Capture the cell that displays the provided text and extract its (X, Y) central coordinate. 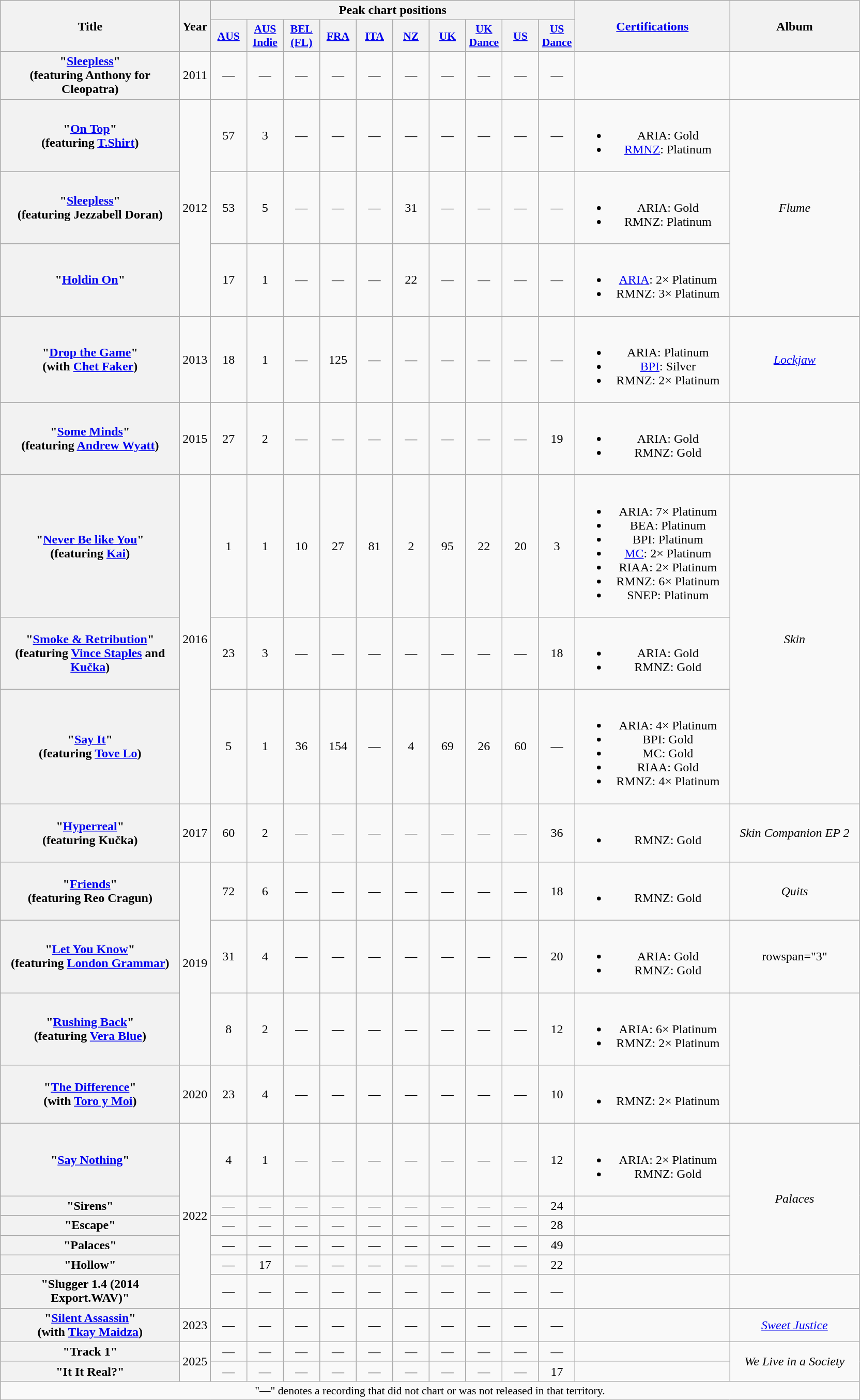
USDance (557, 36)
"Sleepless"(featuring Anthony for Cleopatra) (90, 75)
81 (374, 546)
"Rushing Back"(featuring Vera Blue) (90, 1029)
"Hyperreal"(featuring Kučka) (90, 833)
AUSIndie (265, 36)
"Say It"(featuring Tove Lo) (90, 746)
"Slugger 1.4 (2014 Export.WAV)" (90, 1292)
ARIA: 6× PlatinumRMNZ: 2× Platinum (652, 1029)
24 (557, 1206)
"Smoke & Retribution"(featuring Vince Staples and Kučka) (90, 653)
Sweet Justice (795, 1325)
"Holdin On" (90, 280)
ARIA: PlatinumBPI: SilverRMNZ: 2× Platinum (652, 360)
AUS (228, 36)
53 (228, 208)
Skin (795, 639)
Lockjaw (795, 360)
"The Difference"(with Toro y Moi) (90, 1094)
Album (795, 26)
NZ (411, 36)
ARIA: 7× PlatinumBEA: PlatinumBPI: PlatinumMC: 2× PlatinumRIAA: 2× PlatinumRMNZ: 6× PlatinumSNEP: Platinum (652, 546)
"Never Be like You"(featuring Kai) (90, 546)
69 (448, 746)
Palaces (795, 1199)
2020 (195, 1094)
2019 (195, 964)
"Escape" (90, 1225)
UKDance (484, 36)
rowspan="3" (795, 957)
6 (265, 892)
2022 (195, 1216)
26 (484, 746)
"Say Nothing" (90, 1160)
"On Top"(featuring T.Shirt) (90, 135)
Skin Companion EP 2 (795, 833)
Quits (795, 892)
We Live in a Society (795, 1361)
ARIA: 2× PlatinumRMNZ: 3× Platinum (652, 280)
ARIA: 4× PlatinumBPI: GoldMC: GoldRIAA: GoldRMNZ: 4× Platinum (652, 746)
Certifications (652, 26)
2017 (195, 833)
2016 (195, 639)
ARIA: 2× PlatinumRMNZ: Gold (652, 1160)
"Sirens" (90, 1206)
"Hollow" (90, 1265)
2025 (195, 1361)
95 (448, 546)
2023 (195, 1325)
57 (228, 135)
"Palaces" (90, 1245)
ITA (374, 36)
49 (557, 1245)
72 (228, 892)
"Silent Assassin"(with Tkay Maidza) (90, 1325)
"It It Real?" (90, 1371)
"Some Minds"(featuring Andrew Wyatt) (90, 439)
"Let You Know"(featuring London Grammar) (90, 957)
2012 (195, 208)
"Track 1" (90, 1351)
FRA (338, 36)
8 (228, 1029)
125 (338, 360)
154 (338, 746)
RMNZ: 2× Platinum (652, 1094)
"Drop the Game"(with Chet Faker) (90, 360)
Title (90, 26)
Year (195, 26)
2013 (195, 360)
Flume (795, 208)
US (521, 36)
2011 (195, 75)
28 (557, 1225)
Peak chart positions (393, 10)
UK (448, 36)
19 (557, 439)
BEL(FL) (302, 36)
"Friends"(featuring Reo Cragun) (90, 892)
"Sleepless"(featuring Jezzabell Doran) (90, 208)
"—" denotes a recording that did not chart or was not released in that territory. (430, 1390)
2015 (195, 439)
